Return (x, y) of the center of cell containing provided text 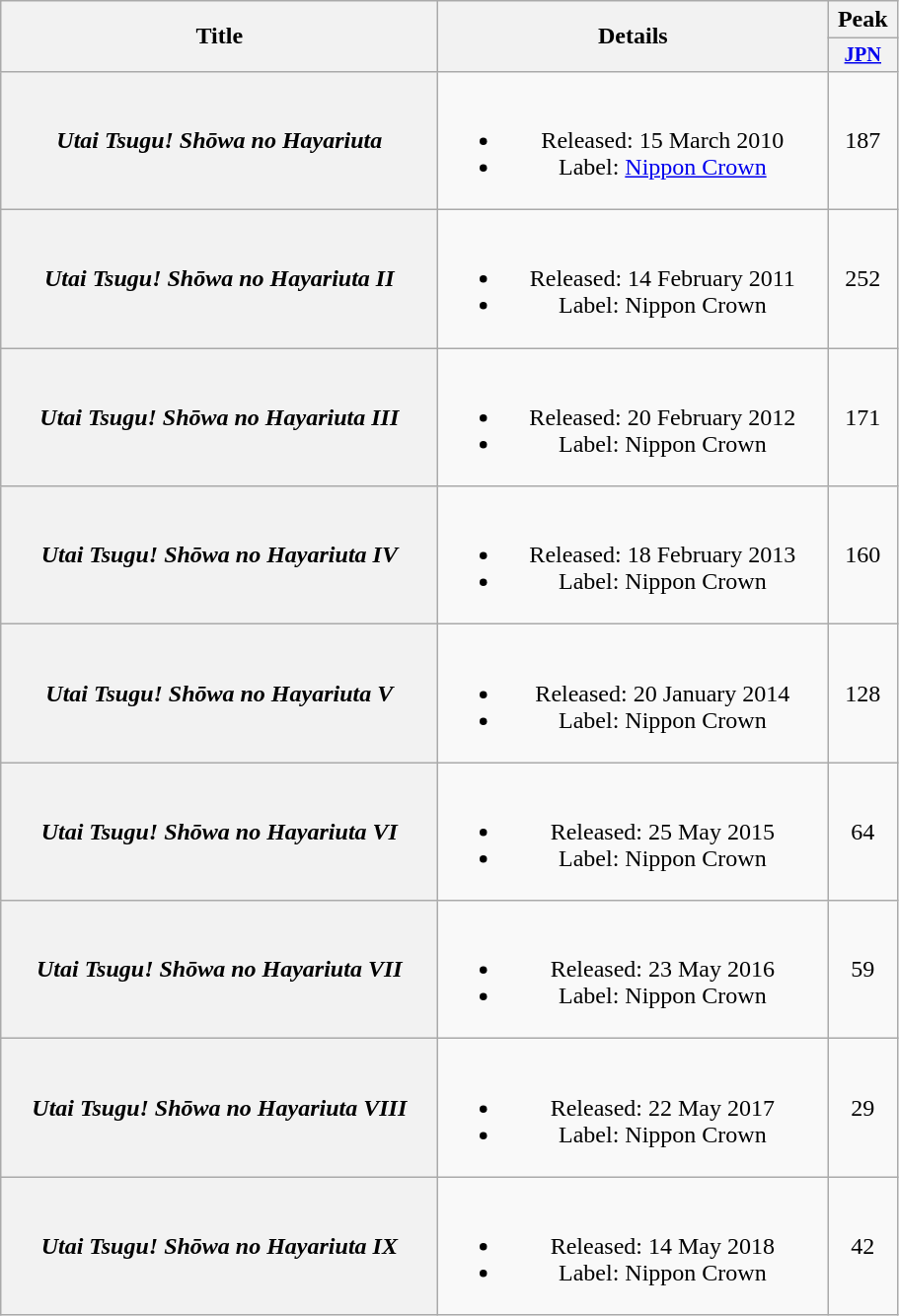
Utai Tsugu! Shōwa no Hayariuta IX (219, 1246)
Released: 23 May 2016Label: Nippon Crown (634, 970)
Utai Tsugu! Shōwa no Hayariuta III (219, 417)
Utai Tsugu! Shōwa no Hayariuta VII (219, 970)
64 (862, 832)
Utai Tsugu! Shōwa no Hayariuta II (219, 279)
Utai Tsugu! Shōwa no Hayariuta (219, 140)
42 (862, 1246)
252 (862, 279)
Title (219, 37)
128 (862, 694)
Released: 22 May 2017Label: Nippon Crown (634, 1108)
Details (634, 37)
Released: 14 February 2011Label: Nippon Crown (634, 279)
JPN (862, 55)
Released: 25 May 2015Label: Nippon Crown (634, 832)
Utai Tsugu! Shōwa no Hayariuta IV (219, 555)
171 (862, 417)
Peak (862, 20)
160 (862, 555)
29 (862, 1108)
Released: 14 May 2018Label: Nippon Crown (634, 1246)
Released: 20 February 2012Label: Nippon Crown (634, 417)
59 (862, 970)
Released: 15 March 2010Label: Nippon Crown (634, 140)
187 (862, 140)
Released: 20 January 2014Label: Nippon Crown (634, 694)
Utai Tsugu! Shōwa no Hayariuta V (219, 694)
Utai Tsugu! Shōwa no Hayariuta VI (219, 832)
Utai Tsugu! Shōwa no Hayariuta VIII (219, 1108)
Released: 18 February 2013Label: Nippon Crown (634, 555)
